From the cell containing the given text, extract its center point as (x, y) coordinate. 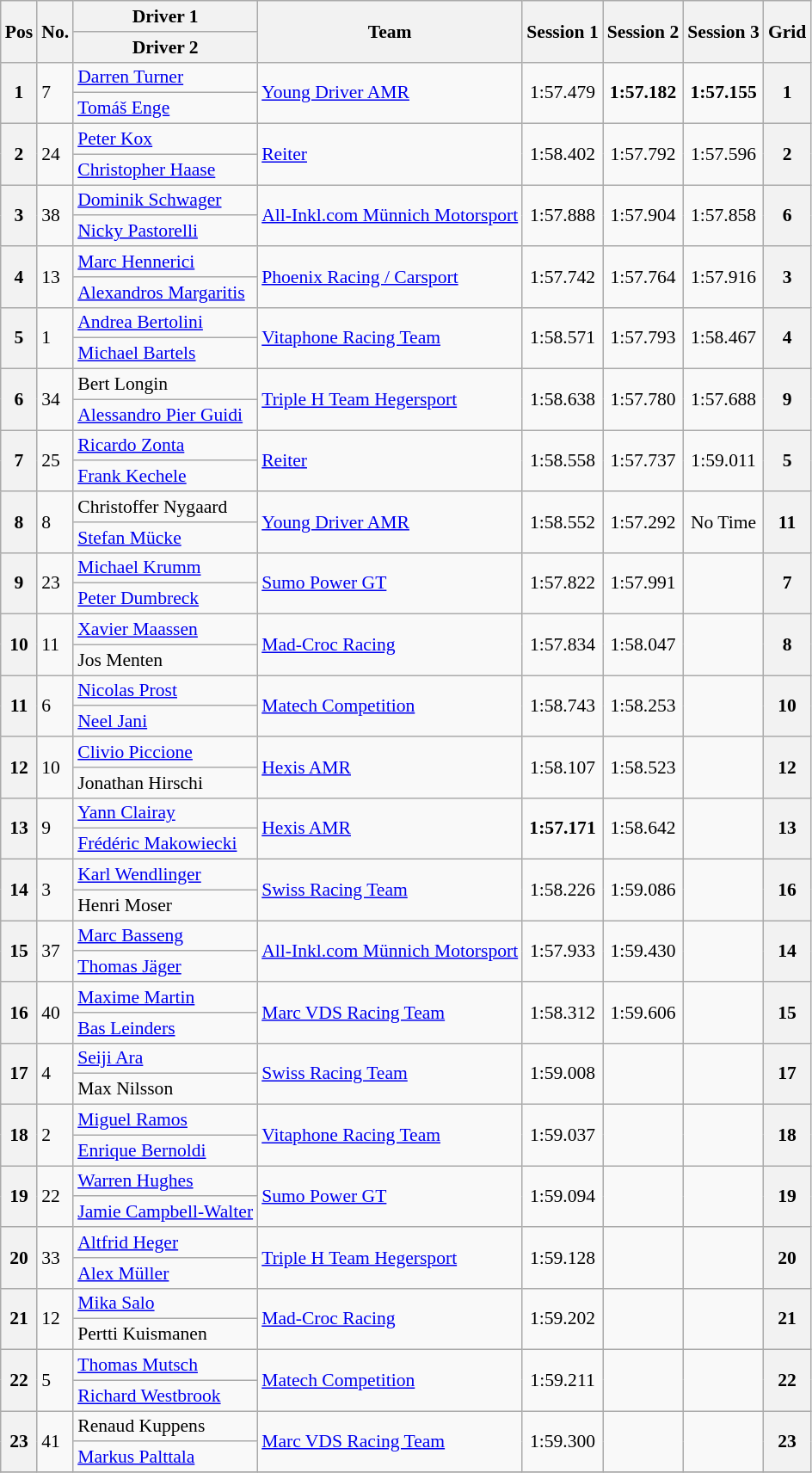
Max Nilsson (165, 1089)
1:58.047 (643, 645)
Phoenix Racing / Carsport (390, 277)
41 (55, 1442)
Nicky Pastorelli (165, 231)
40 (55, 1012)
Christoffer Nygaard (165, 507)
1:57.596 (723, 155)
1:58.523 (643, 767)
Session 3 (723, 31)
Mika Salo (165, 1304)
1:59.211 (563, 1380)
1:57.155 (723, 93)
Session 2 (643, 31)
38 (55, 215)
Michael Bartels (165, 354)
1:58.402 (563, 155)
No. (55, 31)
1:59.128 (563, 1258)
1:58.571 (563, 337)
No Time (723, 521)
Frank Kechele (165, 477)
1:59.008 (563, 1074)
Clivio Piccione (165, 752)
1:58.552 (563, 521)
24 (55, 155)
Jos Menten (165, 660)
1:59.606 (643, 1012)
1:59.037 (563, 1136)
37 (55, 952)
1:57.916 (723, 277)
Frédéric Makowiecki (165, 844)
Seiji Ara (165, 1058)
Jamie Campbell-Walter (165, 1212)
Thomas Mutsch (165, 1365)
1:57.792 (643, 155)
Peter Dumbreck (165, 599)
1:59.094 (563, 1196)
Markus Palttala (165, 1458)
Karl Wendlinger (165, 875)
25 (55, 461)
1:58.253 (643, 706)
1:59.300 (563, 1442)
1:57.171 (563, 828)
Pos (19, 31)
1:57.888 (563, 215)
Enrique Bernoldi (165, 1150)
Tomáš Enge (165, 108)
1:57.933 (563, 952)
Bas Leinders (165, 1028)
Peter Kox (165, 139)
1:59.430 (643, 952)
1:58.743 (563, 706)
Maxime Martin (165, 997)
Marc Basseng (165, 936)
1:57.737 (643, 461)
1:58.642 (643, 828)
Dominik Schwager (165, 200)
1:57.834 (563, 645)
1:59.086 (643, 890)
Xavier Maassen (165, 630)
Yann Clairay (165, 813)
Renaud Kuppens (165, 1427)
Thomas Jäger (165, 967)
1:57.780 (643, 399)
1:58.107 (563, 767)
Team (390, 31)
Altfrid Heger (165, 1242)
33 (55, 1258)
1:57.991 (643, 583)
1:58.638 (563, 399)
1:57.904 (643, 215)
1:57.764 (643, 277)
1:57.292 (643, 521)
Driver 2 (165, 47)
Session 1 (563, 31)
Bert Longin (165, 385)
Alex Müller (165, 1273)
Neel Jani (165, 722)
1:57.858 (723, 215)
1:58.467 (723, 337)
Driver 1 (165, 16)
1:57.742 (563, 277)
Nicolas Prost (165, 691)
1:57.688 (723, 399)
1:57.479 (563, 93)
1:57.182 (643, 93)
Richard Westbrook (165, 1396)
1:58.226 (563, 890)
1:57.793 (643, 337)
1:58.558 (563, 461)
Warren Hughes (165, 1181)
Alessandro Pier Guidi (165, 415)
Jonathan Hirschi (165, 783)
Christopher Haase (165, 169)
Ricardo Zonta (165, 446)
Alexandros Margaritis (165, 293)
Andrea Bertolini (165, 323)
Darren Turner (165, 77)
1:57.822 (563, 583)
Michael Krumm (165, 568)
Marc Hennerici (165, 262)
Miguel Ramos (165, 1120)
1:59.202 (563, 1318)
Pertti Kuismanen (165, 1334)
Henri Moser (165, 905)
34 (55, 399)
1:58.312 (563, 1012)
Grid (788, 31)
Stefan Mücke (165, 538)
1:59.011 (723, 461)
